Determine the (X, Y) coordinate at the center of the cell enclosing the given text.  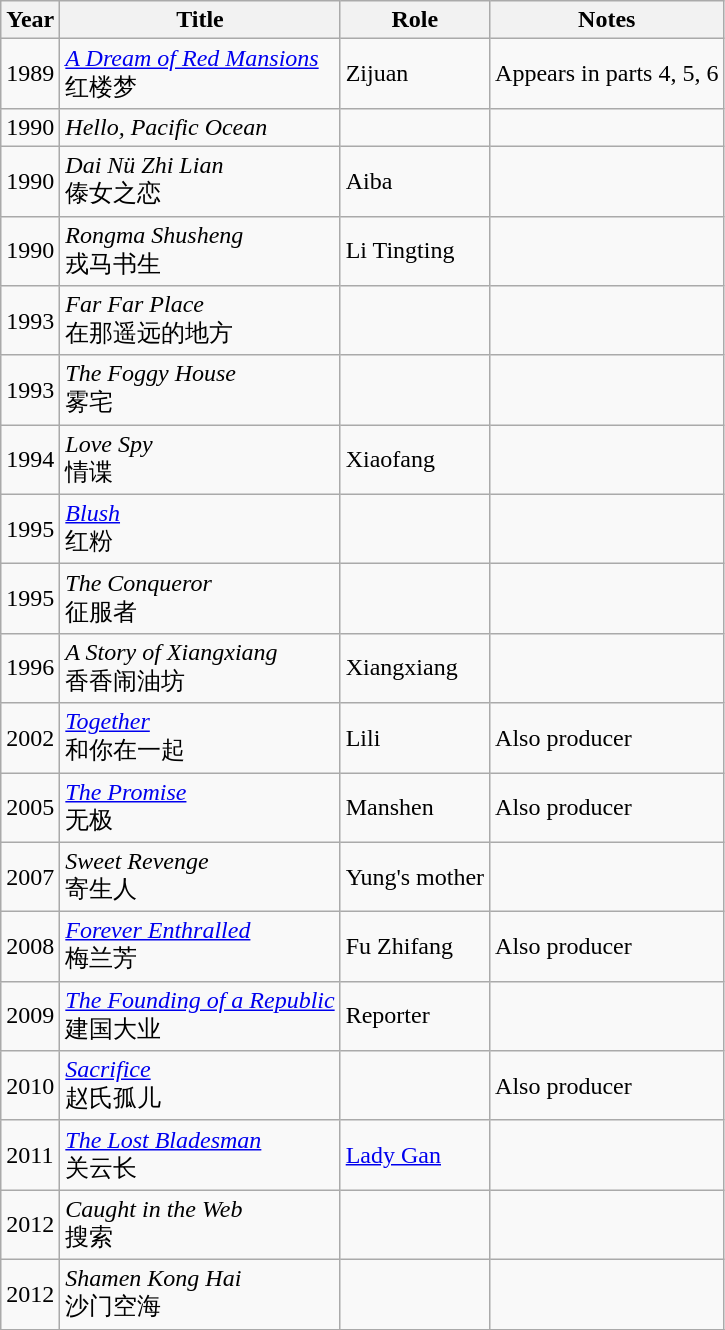
Xiaofang (414, 460)
Zijuan (414, 74)
Xiangxiang (414, 668)
2009 (30, 1016)
The Lost Bladesman关云长 (200, 1155)
2011 (30, 1155)
Shamen Kong Hai沙门空海 (200, 1294)
1989 (30, 74)
Notes (607, 20)
Dai Nü Zhi Lian傣女之恋 (200, 181)
Sweet Revenge寄生人 (200, 877)
The Foggy House雾宅 (200, 390)
A Dream of Red Mansions红楼梦 (200, 74)
Far Far Place在那遥远的地方 (200, 321)
2007 (30, 877)
Yung's mother (414, 877)
Together和你在一起 (200, 738)
The Conqueror征服者 (200, 599)
Rongma Shusheng戎马书生 (200, 251)
Year (30, 20)
Manshen (414, 807)
2005 (30, 807)
2002 (30, 738)
Role (414, 20)
Fu Zhifang (414, 947)
Hello, Pacific Ocean (200, 127)
2010 (30, 1086)
A Story of Xiangxiang香香闹油坊 (200, 668)
Aiba (414, 181)
The Promise无极 (200, 807)
Lady Gan (414, 1155)
Blush红粉 (200, 529)
Forever Enthralled梅兰芳 (200, 947)
Love Spy情谍 (200, 460)
Caught in the Web搜索 (200, 1225)
The Founding of a Republic建国大业 (200, 1016)
Reporter (414, 1016)
Appears in parts 4, 5, 6 (607, 74)
1994 (30, 460)
1996 (30, 668)
Title (200, 20)
Li Tingting (414, 251)
Lili (414, 738)
Sacrifice赵氏孤儿 (200, 1086)
2008 (30, 947)
